From the cell containing the given text, extract its center point as [X, Y] coordinate. 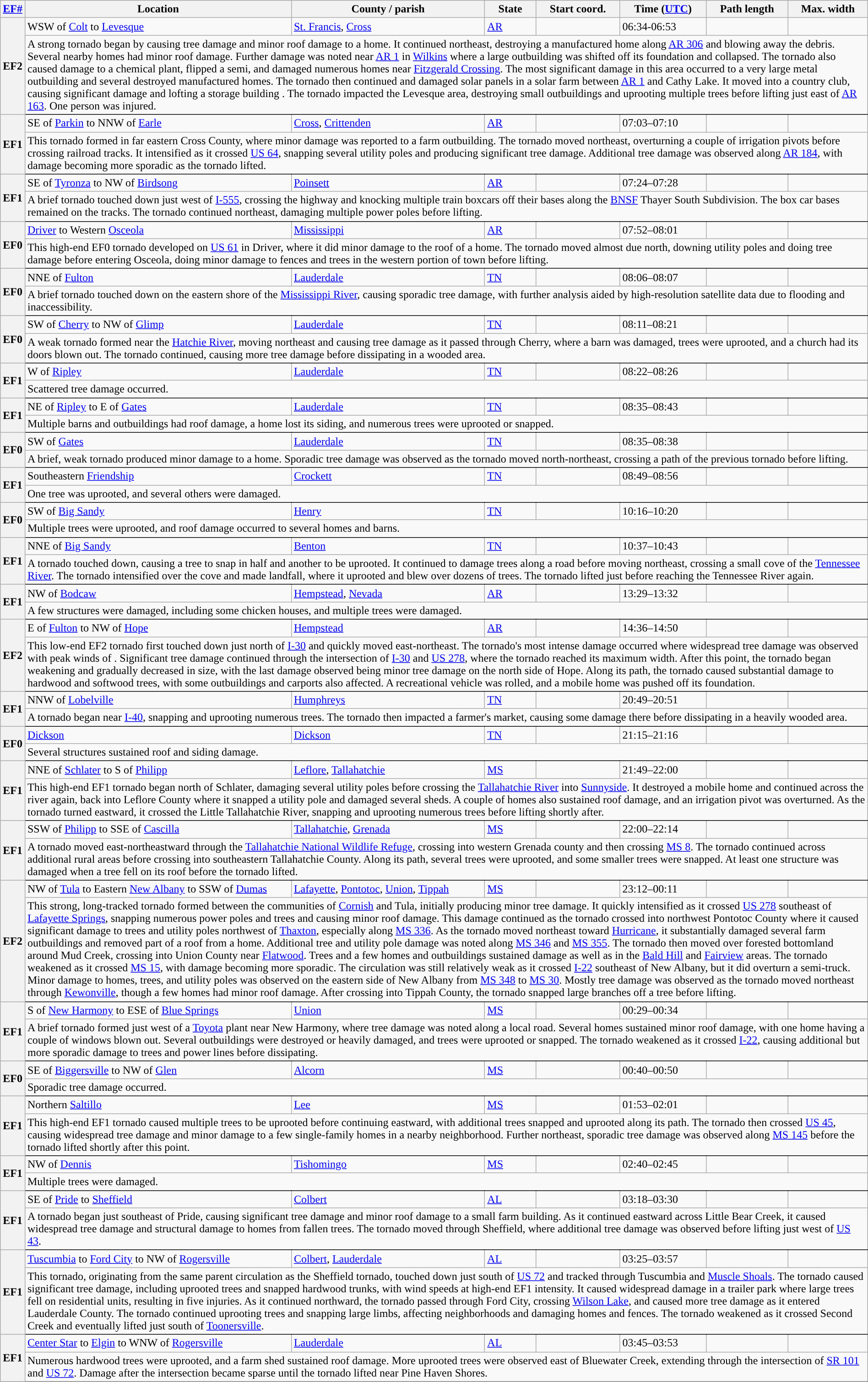
Humphreys [388, 700]
Cross, Crittenden [388, 123]
23:12–00:11 [663, 889]
Poinsett [388, 183]
EF# [13, 9]
SW of Cherry to NW of Glimp [158, 324]
Multiple trees were damaged. [446, 1182]
03:45–03:53 [663, 1343]
Tallahatchie, Grenada [388, 829]
NNE of Schlater to S of Philipp [158, 770]
St. Francis, Cross [388, 27]
00:29–00:34 [663, 1010]
Hempstead, Nevada [388, 593]
SE of Tyronza to NW of Birdsong [158, 183]
14:36–14:50 [663, 628]
SSW of Philipp to SSE of Cascilla [158, 829]
08:49–08:56 [663, 476]
08:35–08:43 [663, 407]
Union [388, 1010]
08:11–08:21 [663, 324]
NNE of Big Sandy [158, 546]
NW of Tula to Eastern New Albany to SSW of Dumas [158, 889]
SE of Pride to Sheffield [158, 1199]
Colbert, Lauderdale [388, 1259]
21:49–22:00 [663, 770]
Max. width [828, 9]
SE of Biggersville to NW of Glen [158, 1070]
Benton [388, 546]
Tuscumbia to Ford City to NW of Rogersville [158, 1259]
10:16–10:20 [663, 511]
Sporadic tree damage occurred. [446, 1087]
Henry [388, 511]
10:37–10:43 [663, 546]
NW of Dennis [158, 1164]
03:18–03:30 [663, 1199]
07:24–07:28 [663, 183]
Colbert [388, 1199]
Center Star to Elgin to WNW of Rogersville [158, 1343]
State [510, 9]
One tree was uprooted, and several others were damaged. [446, 494]
Leflore, Tallahatchie [388, 770]
NNW of Lobelville [158, 700]
07:03–07:10 [663, 123]
08:06–08:07 [663, 277]
Crockett [388, 476]
Driver to Western Osceola [158, 230]
Lee [388, 1105]
Scattered tree damage occurred. [446, 389]
Location [158, 9]
21:15–21:16 [663, 735]
13:29–13:32 [663, 593]
20:49–20:51 [663, 700]
Path length [747, 9]
A few structures were damaged, including some chicken houses, and multiple trees were damaged. [446, 610]
08:35–08:38 [663, 441]
SW of Big Sandy [158, 511]
02:40–02:45 [663, 1164]
Southeastern Friendship [158, 476]
Tishomingo [388, 1164]
NNE of Fulton [158, 277]
08:22–08:26 [663, 372]
WSW of Colt to Levesque [158, 27]
NW of Bodcaw [158, 593]
22:00–22:14 [663, 829]
W of Ripley [158, 372]
Multiple trees were uprooted, and roof damage occurred to several homes and barns. [446, 528]
Time (UTC) [663, 9]
Start coord. [578, 9]
County / parish [388, 9]
Lafayette, Pontotoc, Union, Tippah [388, 889]
E of Fulton to NW of Hope [158, 628]
07:52–08:01 [663, 230]
Mississippi [388, 230]
03:25–03:57 [663, 1259]
SE of Parkin to NNW of Earle [158, 123]
00:40–00:50 [663, 1070]
Multiple barns and outbuildings had roof damage, a home lost its siding, and numerous trees were uprooted or snapped. [446, 424]
01:53–02:01 [663, 1105]
Alcorn [388, 1070]
NE of Ripley to E of Gates [158, 407]
SW of Gates [158, 441]
Northern Saltillo [158, 1105]
S of New Harmony to ESE of Blue Springs [158, 1010]
Several structures sustained roof and siding damage. [446, 752]
Hempstead [388, 628]
06:34-06:53 [663, 27]
